Return [X, Y] of the center of cell containing provided text 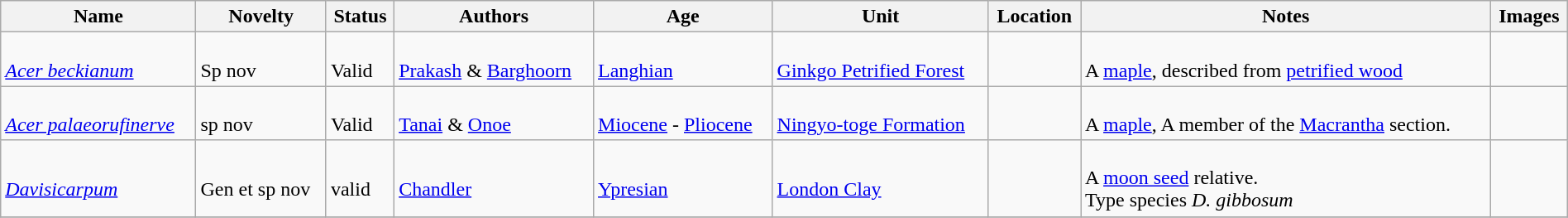
valid [360, 178]
Notes [1286, 17]
Location [1034, 17]
London Clay [880, 178]
Davisicarpum [98, 178]
A moon seed relative. Type species D. gibbosum [1286, 178]
Status [360, 17]
A maple, A member of the Macrantha section. [1286, 113]
Unit [880, 17]
Age [683, 17]
Novelty [261, 17]
sp nov [261, 113]
Ypresian [683, 178]
Langhian [683, 60]
Acer palaeorufinerve [98, 113]
Tanai & Onoe [495, 113]
Ginkgo Petrified Forest [880, 60]
Authors [495, 17]
Name [98, 17]
Miocene - Pliocene [683, 113]
Chandler [495, 178]
Acer beckianum [98, 60]
Sp nov [261, 60]
A maple, described from petrified wood [1286, 60]
Images [1530, 17]
Prakash & Barghoorn [495, 60]
Gen et sp nov [261, 178]
Ningyo-toge Formation [880, 113]
